Return [X, Y] of the center of cell containing provided text 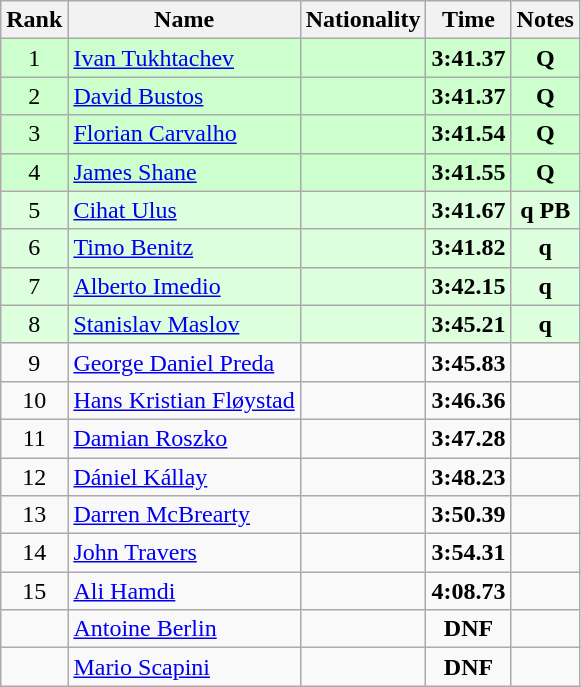
4:08.73 [468, 591]
3:41.82 [468, 248]
Hans Kristian Fløystad [184, 400]
13 [34, 515]
3:47.28 [468, 438]
3 [34, 134]
15 [34, 591]
3:42.15 [468, 286]
Dániel Kállay [184, 477]
3:41.54 [468, 134]
Darren McBrearty [184, 515]
Time [468, 20]
David Bustos [184, 96]
3:48.23 [468, 477]
John Travers [184, 553]
Ali Hamdi [184, 591]
12 [34, 477]
3:41.55 [468, 172]
Antoine Berlin [184, 629]
Ivan Tukhtachev [184, 58]
3:45.83 [468, 362]
1 [34, 58]
6 [34, 248]
Stanislav Maslov [184, 324]
Name [184, 20]
8 [34, 324]
10 [34, 400]
4 [34, 172]
3:45.21 [468, 324]
James Shane [184, 172]
14 [34, 553]
3:54.31 [468, 553]
3:46.36 [468, 400]
Cihat Ulus [184, 210]
Rank [34, 20]
Timo Benitz [184, 248]
Florian Carvalho [184, 134]
Damian Roszko [184, 438]
George Daniel Preda [184, 362]
11 [34, 438]
5 [34, 210]
Nationality [363, 20]
3:50.39 [468, 515]
Alberto Imedio [184, 286]
3:41.67 [468, 210]
7 [34, 286]
Notes [545, 20]
Mario Scapini [184, 667]
9 [34, 362]
q PB [545, 210]
2 [34, 96]
